Provide the [x, y] coordinate of the cell's center where the given text is located.  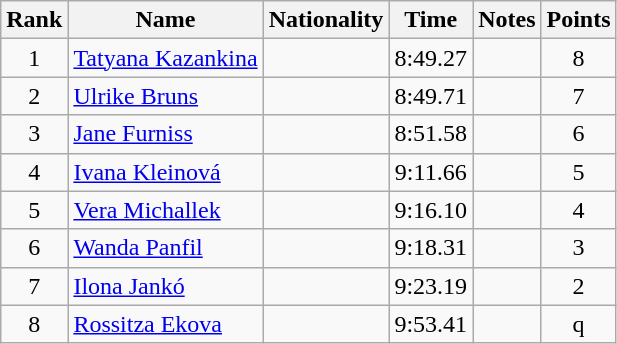
9:11.66 [431, 172]
Time [431, 20]
Jane Furniss [166, 134]
9:23.19 [431, 286]
Vera Michallek [166, 210]
8:51.58 [431, 134]
q [578, 324]
Ivana Kleinová [166, 172]
Name [166, 20]
9:53.41 [431, 324]
1 [34, 58]
8:49.27 [431, 58]
Rank [34, 20]
Points [578, 20]
Ulrike Bruns [166, 96]
Nationality [326, 20]
Rossitza Ekova [166, 324]
8:49.71 [431, 96]
Wanda Panfil [166, 248]
Ilona Jankó [166, 286]
9:16.10 [431, 210]
Notes [507, 20]
Tatyana Kazankina [166, 58]
9:18.31 [431, 248]
